Search for the cell housing the specified text and yield its (X, Y) center coordinate. 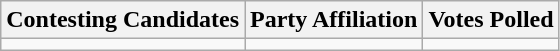
Party Affiliation (334, 20)
Contesting Candidates (123, 20)
Votes Polled (491, 20)
